Find where the given text appears and provide that cell's center as (X, Y) coordinate. 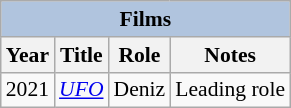
Deniz (140, 90)
Year (28, 55)
Role (140, 55)
Leading role (230, 90)
Films (146, 19)
Notes (230, 55)
Title (81, 55)
UFO (81, 90)
2021 (28, 90)
